Detect which cell encompasses the target text, then output its (x, y) center coordinate. 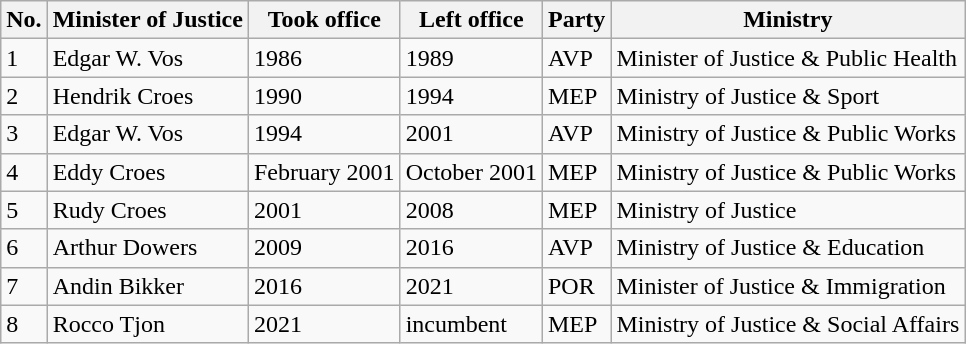
Left office (471, 20)
Party (576, 20)
Ministry of Justice & Education (788, 248)
Rocco Tjon (148, 324)
Ministry of Justice & Social Affairs (788, 324)
Rudy Croes (148, 210)
Took office (324, 20)
POR (576, 286)
4 (24, 172)
Arthur Dowers (148, 248)
Minister of Justice & Public Health (788, 58)
Hendrik Croes (148, 96)
Ministry of Justice (788, 210)
1989 (471, 58)
October 2001 (471, 172)
No. (24, 20)
1990 (324, 96)
Ministry of Justice & Sport (788, 96)
Minister of Justice & Immigration (788, 286)
1 (24, 58)
2009 (324, 248)
7 (24, 286)
Ministry (788, 20)
3 (24, 134)
6 (24, 248)
8 (24, 324)
Andin Bikker (148, 286)
1986 (324, 58)
incumbent (471, 324)
2008 (471, 210)
Eddy Croes (148, 172)
2 (24, 96)
5 (24, 210)
Minister of Justice (148, 20)
February 2001 (324, 172)
